Provide the (x, y) coordinate of the cell's center where the given text is located.  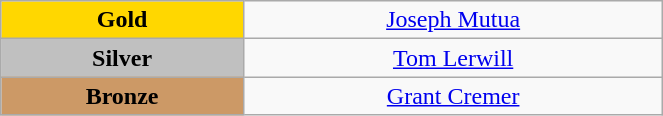
Bronze (122, 96)
Joseph Mutua (452, 20)
Silver (122, 58)
Gold (122, 20)
Grant Cremer (452, 96)
Tom Lerwill (452, 58)
